From the cell containing the given text, extract its center point as (x, y) coordinate. 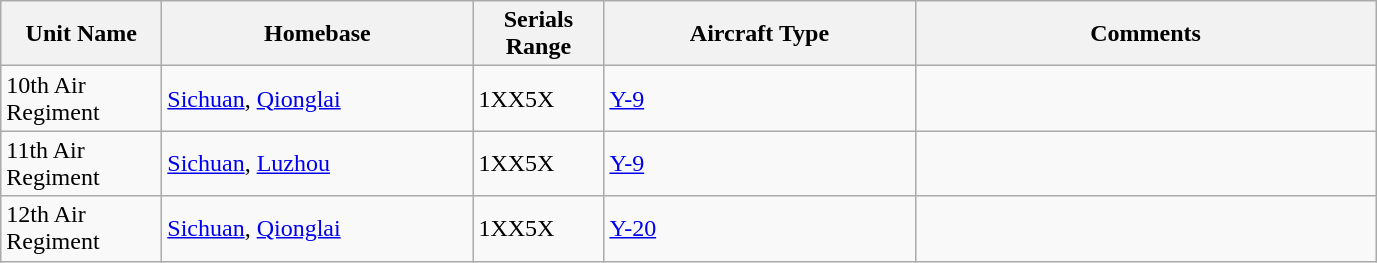
11th Air Regiment (82, 164)
Serials Range (538, 34)
Unit Name (82, 34)
Sichuan, Luzhou (318, 164)
12th Air Regiment (82, 228)
Homebase (318, 34)
Comments (1146, 34)
Y-20 (760, 228)
Aircraft Type (760, 34)
10th Air Regiment (82, 98)
